Find where the given text appears and provide that cell's center as [x, y] coordinate. 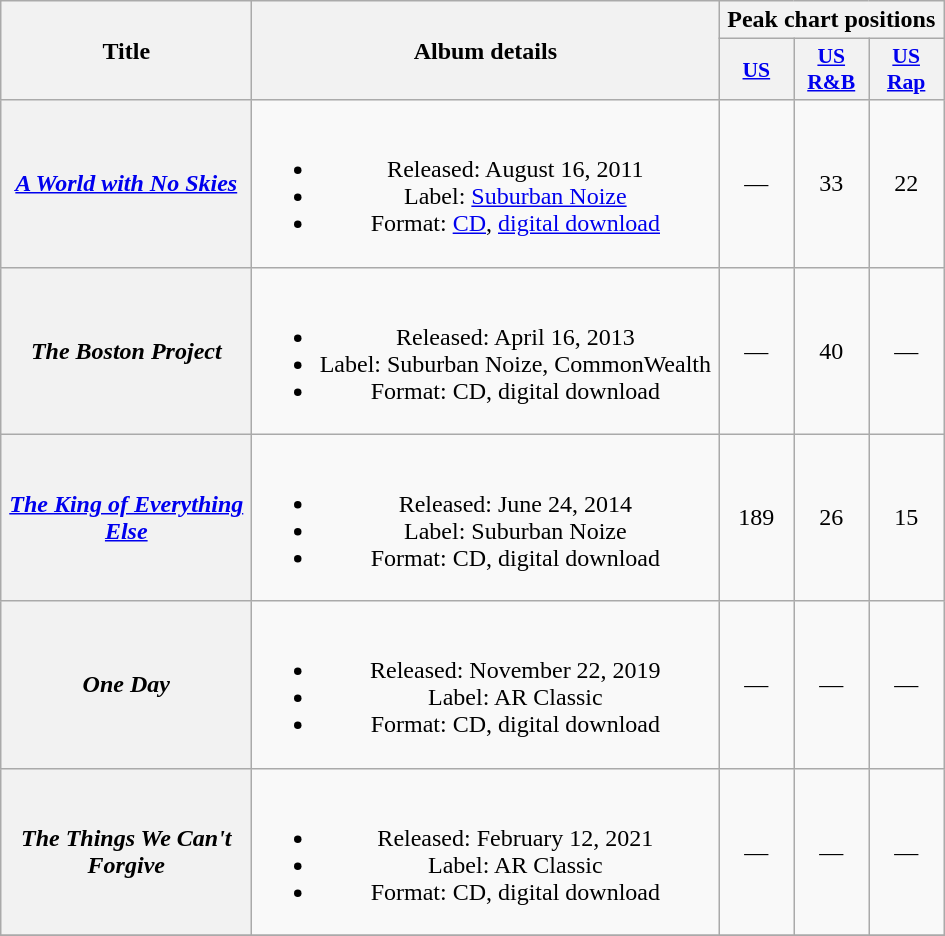
Peak chart positions [832, 20]
33 [832, 184]
The King of Everything Else [126, 518]
189 [756, 518]
Album details [486, 50]
Released: February 12, 2021Label: AR ClassicFormat: CD, digital download [486, 852]
Released: November 22, 2019Label: AR ClassicFormat: CD, digital download [486, 684]
26 [832, 518]
US [756, 70]
The Things We Can't Forgive [126, 852]
The Boston Project [126, 350]
Released: June 24, 2014Label: Suburban NoizeFormat: CD, digital download [486, 518]
22 [906, 184]
Title [126, 50]
15 [906, 518]
USRap [906, 70]
Released: August 16, 2011Label: Suburban NoizeFormat: CD, digital download [486, 184]
A World with No Skies [126, 184]
US R&B [832, 70]
One Day [126, 684]
40 [832, 350]
Released: April 16, 2013Label: Suburban Noize, CommonWealthFormat: CD, digital download [486, 350]
